Scan for the cell matching the given text and deliver its (x, y) coordinate at center. 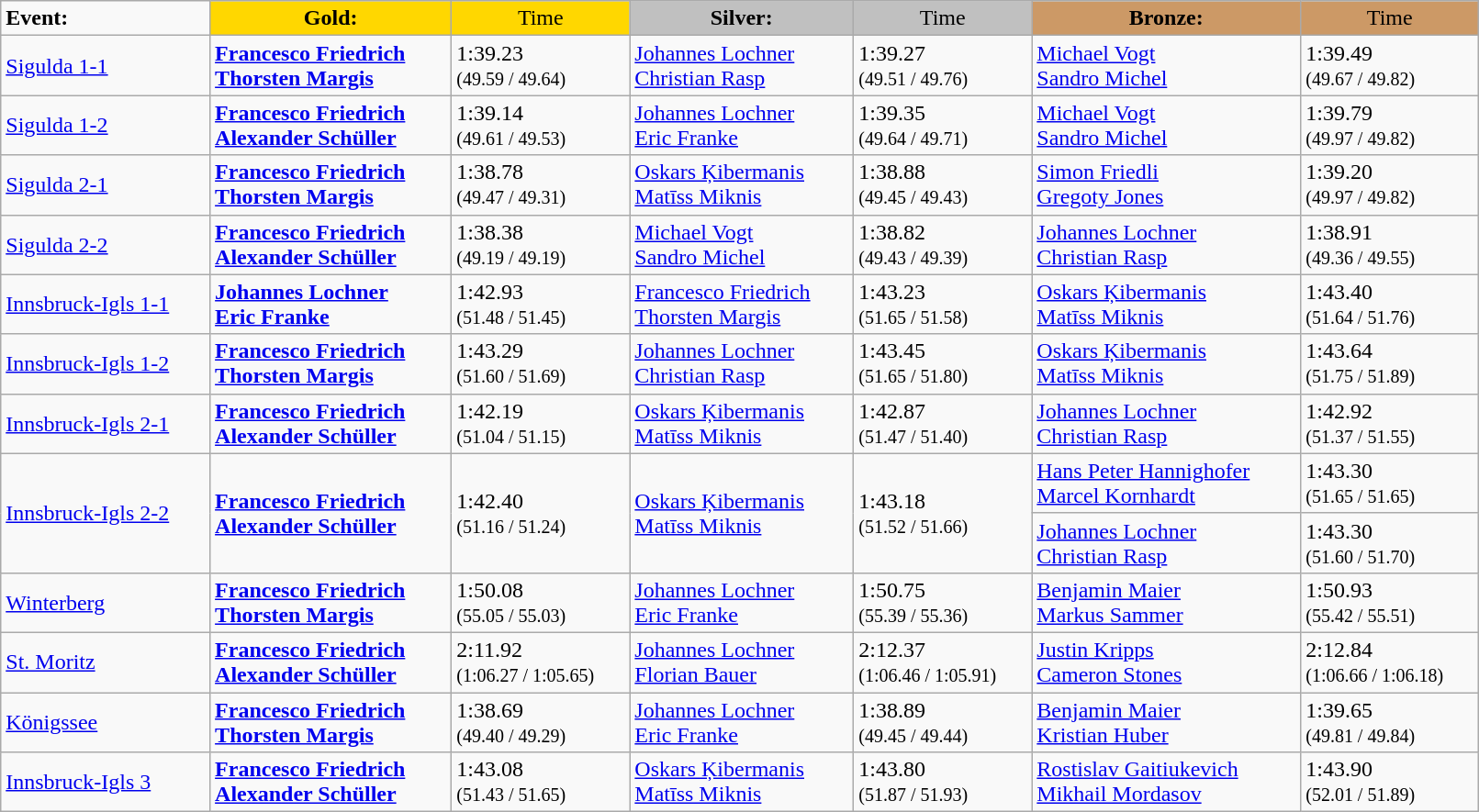
1:39.79(49.97 / 49.82) (1390, 125)
1:38.69(49.40 / 49.29) (541, 721)
1:39.65(49.81 / 49.84) (1390, 721)
2:12.37(1:06.46 / 1:05.91) (943, 662)
1:38.91(49.36 / 49.55) (1390, 244)
1:38.82(49.43 / 49.39) (943, 244)
1:50.75(55.39 / 55.36) (943, 602)
Rostislav GaitiukevichMikhail Mordasov (1166, 782)
Gold: (331, 18)
1:43.30(51.65 / 51.65) (1390, 483)
Innsbruck-Igls 2-1 (106, 424)
1:39.20(49.97 / 49.82) (1390, 185)
Hans Peter HannighoferMarcel Kornhardt (1166, 483)
Benjamin MaierMarkus Sammer (1166, 602)
1:39.35(49.64 / 49.71) (943, 125)
1:42.40(51.16 / 51.24) (541, 513)
1:38.88(49.45 / 49.43) (943, 185)
1:42.19(51.04 / 51.15) (541, 424)
1:38.89(49.45 / 49.44) (943, 721)
1:43.08(51.43 / 51.65) (541, 782)
Event: (106, 18)
Sigulda 1-1 (106, 66)
1:43.18(51.52 / 51.66) (943, 513)
1:42.87(51.47 / 51.40) (943, 424)
Simon FriedliGregoty Jones (1166, 185)
Winterberg (106, 602)
1:43.30(51.60 / 51.70) (1390, 543)
Königssee (106, 721)
Silver: (742, 18)
1:43.80(51.87 / 51.93) (943, 782)
Sigulda 1-2 (106, 125)
2:12.84(1:06.66 / 1:06.18) (1390, 662)
Innsbruck-Igls 3 (106, 782)
1:43.23(51.65 / 51.58) (943, 305)
Benjamin MaierKristian Huber (1166, 721)
1:39.14(49.61 / 49.53) (541, 125)
Innsbruck-Igls 1-1 (106, 305)
1:50.08(55.05 / 55.03) (541, 602)
2:11.92(1:06.27 / 1:05.65) (541, 662)
Bronze: (1166, 18)
1:38.78(49.47 / 49.31) (541, 185)
1:42.93(51.48 / 51.45) (541, 305)
Justin KrippsCameron Stones (1166, 662)
1:39.49(49.67 / 49.82) (1390, 66)
1:43.40(51.64 / 51.76) (1390, 305)
1:43.45(51.65 / 51.80) (943, 363)
1:50.93(55.42 / 55.51) (1390, 602)
1:38.38(49.19 / 49.19) (541, 244)
Sigulda 2-2 (106, 244)
1:43.64(51.75 / 51.89) (1390, 363)
1:43.90(52.01 / 51.89) (1390, 782)
Johannes LochnerFlorian Bauer (742, 662)
1:39.23(49.59 / 49.64) (541, 66)
1:43.29(51.60 / 51.69) (541, 363)
Sigulda 2-1 (106, 185)
St. Moritz (106, 662)
Innsbruck-Igls 1-2 (106, 363)
1:42.92(51.37 / 51.55) (1390, 424)
1:39.27(49.51 / 49.76) (943, 66)
Innsbruck-Igls 2-2 (106, 513)
